Provide the [X, Y] coordinate of the cell's center where the given text is located.  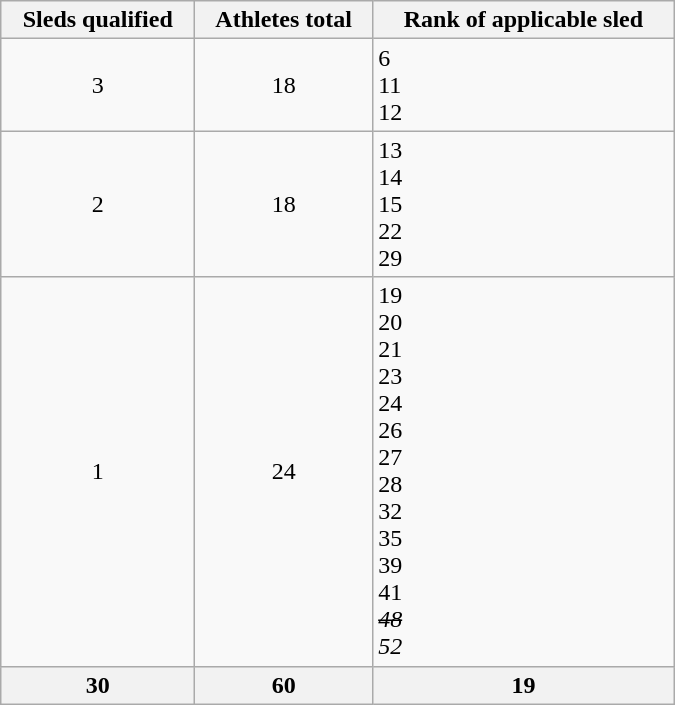
19 20 21 23 24 26 27 28 32 35 39 41 48 52 [524, 472]
19 [524, 685]
24 [284, 472]
13 14 15 22 29 [524, 204]
6 11 12 [524, 85]
1 [98, 472]
3 [98, 85]
60 [284, 685]
Athletes total [284, 20]
30 [98, 685]
2 [98, 204]
Rank of applicable sled [524, 20]
Sleds qualified [98, 20]
